Extract the [x, y] coordinate from the center of the cell holding the provided text.  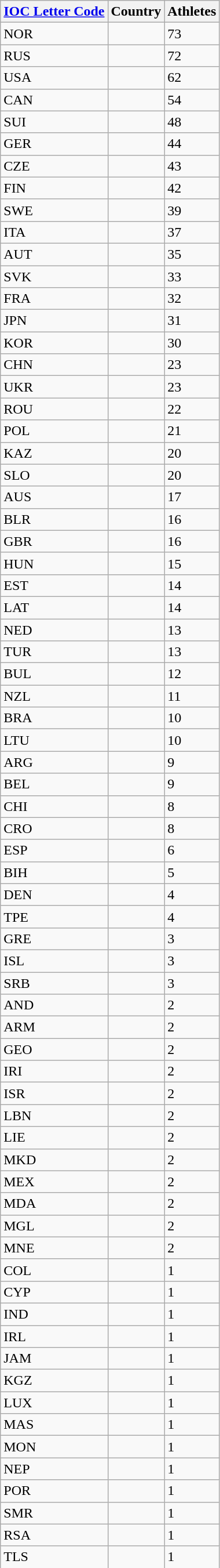
ISR [54, 1093]
39 [192, 210]
BLR [54, 519]
EST [54, 585]
ISL [54, 961]
31 [192, 321]
DEN [54, 895]
SWE [54, 210]
6 [192, 850]
MNE [54, 1248]
BIH [54, 872]
SLO [54, 475]
COL [54, 1270]
33 [192, 277]
CHI [54, 806]
RUS [54, 56]
MDA [54, 1204]
FIN [54, 188]
IRL [54, 1336]
NED [54, 629]
TUR [54, 652]
LTU [54, 740]
GRE [54, 939]
BUL [54, 674]
54 [192, 100]
73 [192, 34]
RSA [54, 1535]
ARM [54, 1027]
Country [136, 12]
Athletes [192, 12]
CHN [54, 365]
MEX [54, 1182]
CZE [54, 166]
37 [192, 232]
LAT [54, 607]
35 [192, 254]
MGL [54, 1226]
TPE [54, 917]
72 [192, 56]
5 [192, 872]
JAM [54, 1359]
HUN [54, 563]
TLS [54, 1557]
SRB [54, 983]
MKD [54, 1160]
NZL [54, 696]
AUT [54, 254]
IND [54, 1314]
SVK [54, 277]
LBN [54, 1116]
15 [192, 563]
12 [192, 674]
ROU [54, 409]
AND [54, 1005]
LUX [54, 1403]
GER [54, 144]
NEP [54, 1469]
SUI [54, 122]
KGZ [54, 1381]
CYP [54, 1292]
LIE [54, 1138]
FRA [54, 299]
USA [54, 78]
CAN [54, 100]
11 [192, 696]
43 [192, 166]
JPN [54, 321]
POL [54, 431]
ARG [54, 762]
21 [192, 431]
BRA [54, 718]
MAS [54, 1425]
17 [192, 497]
KAZ [54, 453]
BEL [54, 784]
CRO [54, 828]
62 [192, 78]
IOC Letter Code [54, 12]
30 [192, 343]
SMR [54, 1513]
POR [54, 1491]
32 [192, 299]
NOR [54, 34]
UKR [54, 387]
42 [192, 188]
KOR [54, 343]
GEO [54, 1049]
MON [54, 1447]
22 [192, 409]
GBR [54, 541]
ITA [54, 232]
44 [192, 144]
IRI [54, 1071]
AUS [54, 497]
48 [192, 122]
ESP [54, 850]
